Detect which cell encompasses the target text, then output its (X, Y) center coordinate. 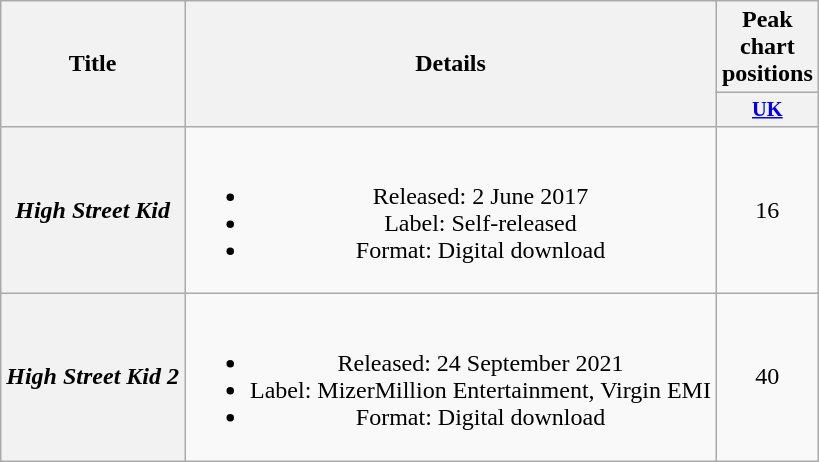
High Street Kid 2 (93, 378)
UK (767, 110)
Released: 2 June 2017Label: Self-releasedFormat: Digital download (450, 210)
40 (767, 378)
Details (450, 64)
16 (767, 210)
Released: 24 September 2021Label: MizerMillion Entertainment, Virgin EMIFormat: Digital download (450, 378)
Title (93, 64)
High Street Kid (93, 210)
Peak chart positions (767, 47)
